Return [x, y] of the center of cell containing provided text 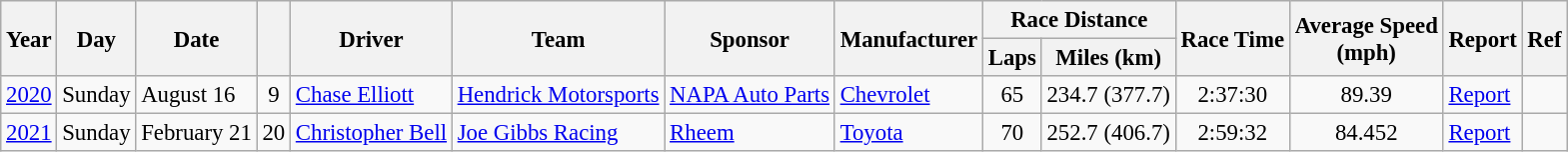
Joe Gibbs Racing [558, 133]
2020 [29, 95]
2:59:32 [1232, 133]
252.7 (406.7) [1108, 133]
Ref [1545, 38]
Miles (km) [1108, 58]
Date [196, 38]
August 16 [196, 95]
Sponsor [750, 38]
Race Time [1232, 38]
234.7 (377.7) [1108, 95]
Race Distance [1079, 20]
NAPA Auto Parts [750, 95]
9 [274, 95]
Hendrick Motorsports [558, 95]
2021 [29, 133]
Rheem [750, 133]
65 [1011, 95]
20 [274, 133]
Average Speed(mph) [1366, 38]
84.452 [1366, 133]
Chevrolet [908, 95]
Manufacturer [908, 38]
70 [1011, 133]
Toyota [908, 133]
Chase Elliott [372, 95]
February 21 [196, 133]
2:37:30 [1232, 95]
89.39 [1366, 95]
Laps [1011, 58]
Team [558, 38]
Christopher Bell [372, 133]
Driver [372, 38]
Year [29, 38]
Day [96, 38]
